Determine the [X, Y] coordinate at the center of the cell enclosing the given text.  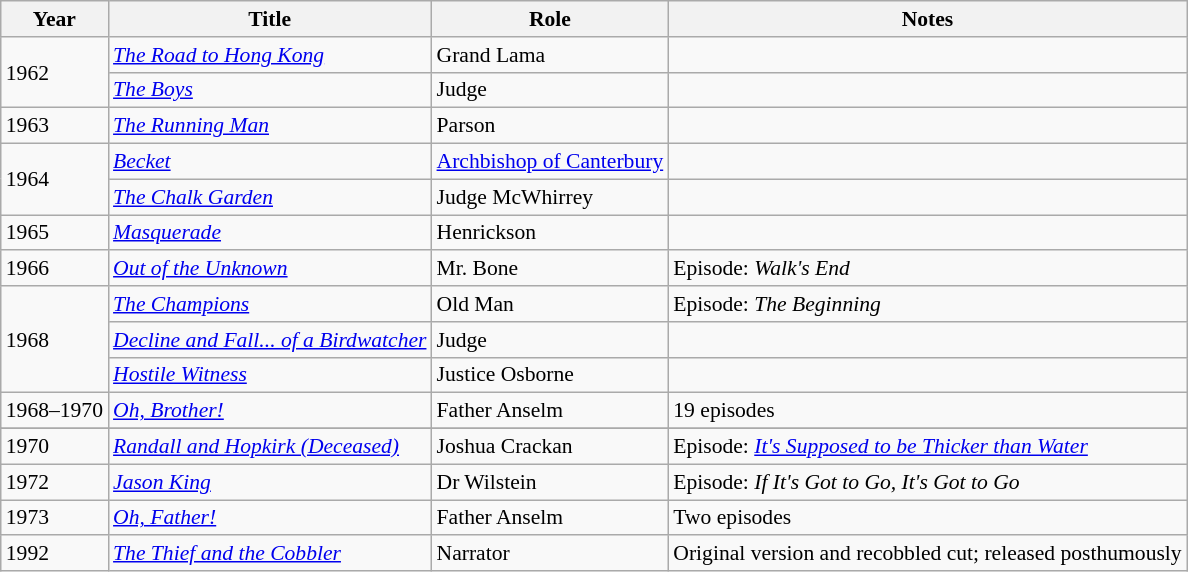
Parson [550, 126]
Justice Osborne [550, 375]
1968 [54, 340]
Becket [270, 162]
Title [270, 19]
The Thief and the Cobbler [270, 554]
Episode: If It's Got to Go, It's Got to Go [927, 482]
Two episodes [927, 518]
Year [54, 19]
1992 [54, 554]
Notes [927, 19]
1965 [54, 233]
1962 [54, 72]
Dr Wilstein [550, 482]
The Chalk Garden [270, 197]
1970 [54, 447]
Oh, Father! [270, 518]
Out of the Unknown [270, 269]
Randall and Hopkirk (Deceased) [270, 447]
1963 [54, 126]
1968–1970 [54, 411]
1964 [54, 180]
The Running Man [270, 126]
1966 [54, 269]
Joshua Crackan [550, 447]
Episode: Walk's End [927, 269]
Masquerade [270, 233]
Mr. Bone [550, 269]
Henrickson [550, 233]
Episode: It's Supposed to be Thicker than Water [927, 447]
Episode: The Beginning [927, 304]
Role [550, 19]
Original version and recobbled cut; released posthumously [927, 554]
The Champions [270, 304]
1972 [54, 482]
The Boys [270, 90]
Judge McWhirrey [550, 197]
1973 [54, 518]
The Road to Hong Kong [270, 55]
Oh, Brother! [270, 411]
Jason King [270, 482]
Narrator [550, 554]
Grand Lama [550, 55]
Decline and Fall... of a Birdwatcher [270, 340]
19 episodes [927, 411]
Archbishop of Canterbury [550, 162]
Hostile Witness [270, 375]
Old Man [550, 304]
